For the text-containing cell, return its midpoint in [X, Y] coordinate format. 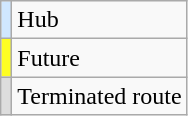
Terminated route [100, 96]
Future [100, 58]
Hub [100, 20]
